Identify which cell holds the provided text, then report its [X, Y] central coordinate. 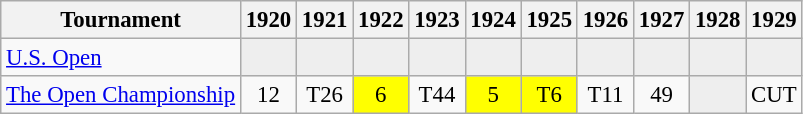
12 [268, 95]
1924 [493, 20]
1925 [549, 20]
1923 [437, 20]
1920 [268, 20]
6 [381, 95]
CUT [774, 95]
The Open Championship [121, 95]
49 [661, 95]
1927 [661, 20]
Tournament [121, 20]
5 [493, 95]
U.S. Open [121, 58]
T6 [549, 95]
1922 [381, 20]
1926 [605, 20]
T26 [325, 95]
1921 [325, 20]
1928 [718, 20]
1929 [774, 20]
T11 [605, 95]
T44 [437, 95]
